Detect which cell encompasses the target text, then output its (X, Y) center coordinate. 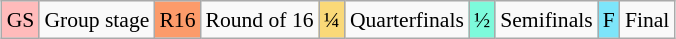
GS (21, 20)
¼ (332, 20)
Semifinals (546, 20)
Round of 16 (260, 20)
F (609, 20)
½ (482, 20)
Quarterfinals (407, 20)
Final (648, 20)
Group stage (96, 20)
R16 (177, 20)
